Pinpoint the cell where the given text exists, returning its (X, Y) midpoint coordinate. 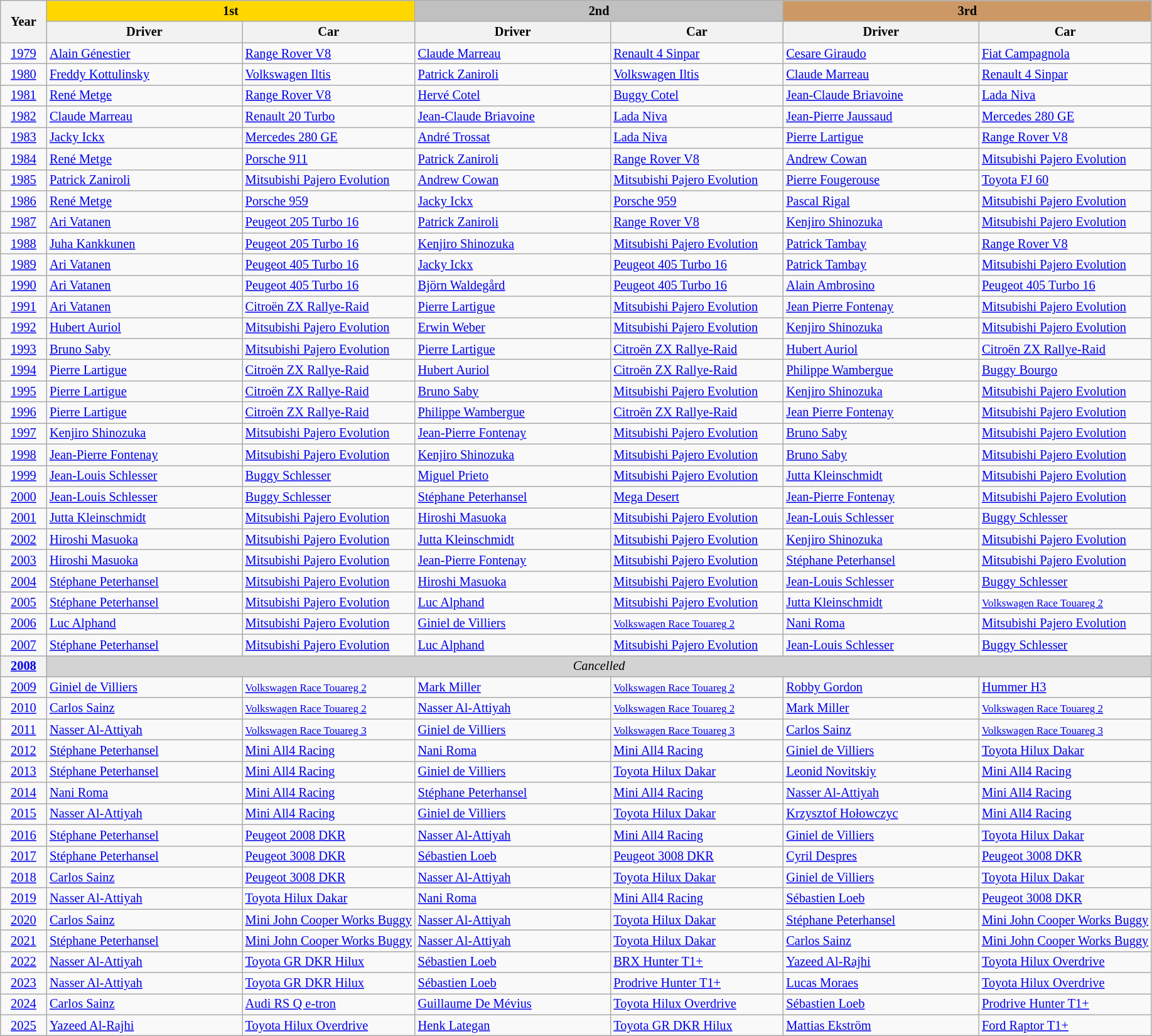
1986 (24, 201)
Hervé Cotel (513, 95)
Pierre Fougerouse (881, 180)
Alain Génestier (144, 53)
Mattias Ekström (881, 1025)
1993 (24, 349)
2001 (24, 518)
1988 (24, 244)
Buggy Bourgo (1065, 370)
2020 (24, 920)
2004 (24, 581)
2003 (24, 560)
2025 (24, 1025)
2009 (24, 687)
Buggy Cotel (697, 95)
Toyota FJ 60 (1065, 180)
1994 (24, 370)
Juha Kankkunen (144, 244)
2022 (24, 962)
1980 (24, 74)
2007 (24, 645)
Henk Lategan (513, 1025)
1998 (24, 455)
2012 (24, 750)
Fiat Campagnola (1065, 53)
Ford Raptor T1+ (1065, 1025)
Porsche 911 (329, 159)
Jean-Pierre Jaussaud (881, 117)
1997 (24, 433)
1995 (24, 391)
1985 (24, 180)
1991 (24, 307)
2011 (24, 730)
Renault 20 Turbo (329, 117)
2013 (24, 772)
2021 (24, 941)
Alain Ambrosino (881, 286)
1981 (24, 95)
2nd (599, 11)
Miguel Prieto (513, 476)
Björn Waldegård (513, 286)
Cancelled (599, 666)
1989 (24, 264)
3rd (967, 11)
Mega Desert (697, 497)
1979 (24, 53)
Year (24, 21)
2018 (24, 877)
2014 (24, 793)
1990 (24, 286)
BRX Hunter T1+ (697, 962)
Erwin Weber (513, 328)
2000 (24, 497)
Krzysztof Hołowczyc (881, 814)
Lucas Moraes (881, 983)
Cesare Giraudo (881, 53)
2017 (24, 856)
2010 (24, 708)
2024 (24, 1004)
1992 (24, 328)
2015 (24, 814)
2016 (24, 835)
Guillaume De Mévius (513, 1004)
2023 (24, 983)
2008 (24, 666)
Cyril Despres (881, 856)
Peugeot 2008 DKR (329, 835)
2019 (24, 898)
Pascal Rigal (881, 201)
2006 (24, 623)
Freddy Kottulinsky (144, 74)
Hummer H3 (1065, 687)
1984 (24, 159)
2002 (24, 539)
Robby Gordon (881, 687)
1999 (24, 476)
1987 (24, 222)
André Trossat (513, 138)
2005 (24, 603)
Leonid Novitskiy (881, 772)
1982 (24, 117)
1983 (24, 138)
1996 (24, 413)
Audi RS Q e-tron (329, 1004)
1st (231, 11)
